Return (X, Y) of the center of cell containing provided text 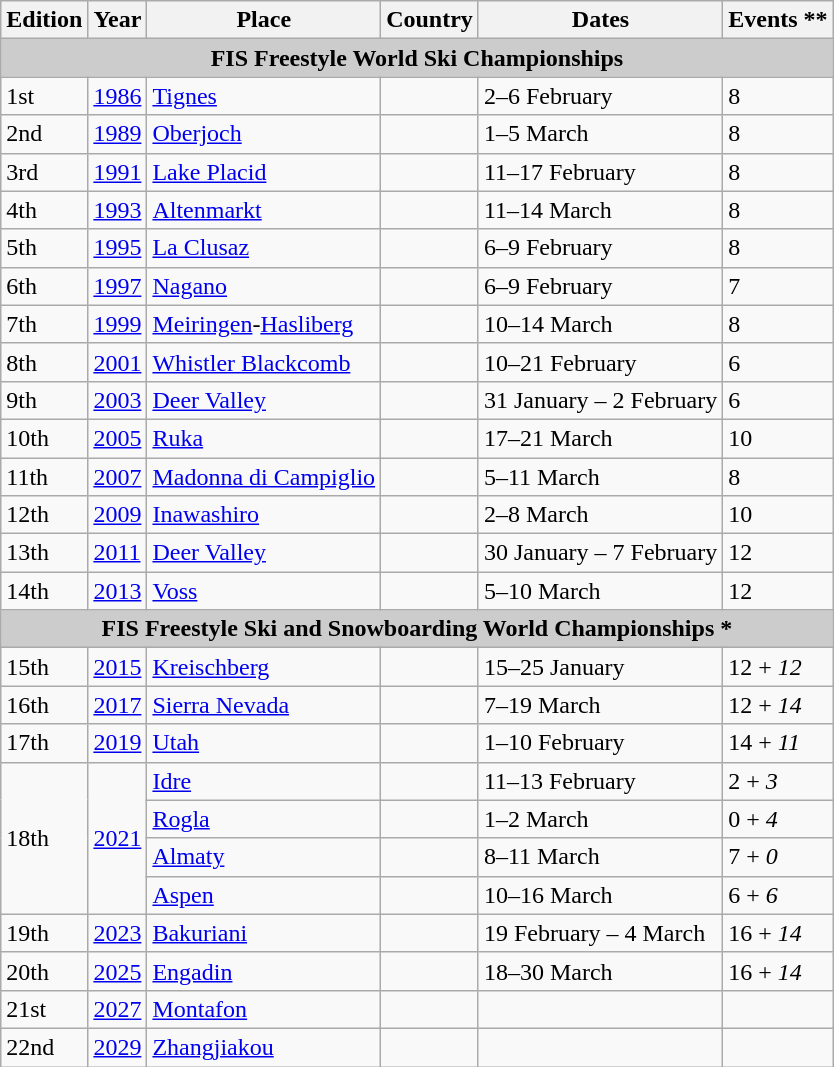
1993 (118, 210)
8–11 March (600, 857)
2029 (118, 1047)
Engadin (264, 971)
17th (44, 743)
7th (44, 324)
10th (44, 438)
1–5 March (600, 134)
Madonna di Campiglio (264, 477)
8th (44, 362)
2003 (118, 400)
18–30 March (600, 971)
Altenmarkt (264, 210)
20th (44, 971)
6th (44, 286)
Tignes (264, 96)
5–10 March (600, 591)
Rogla (264, 819)
10–21 February (600, 362)
2–8 March (600, 515)
Dates (600, 20)
7–19 March (600, 705)
13th (44, 553)
11–13 February (600, 781)
2–6 February (600, 96)
1995 (118, 248)
7 + 0 (778, 857)
1989 (118, 134)
Utah (264, 743)
14th (44, 591)
2021 (118, 838)
Sierra Nevada (264, 705)
4th (44, 210)
15th (44, 667)
17–21 March (600, 438)
La Clusaz (264, 248)
2019 (118, 743)
Idre (264, 781)
10–16 March (600, 895)
22nd (44, 1047)
1st (44, 96)
Inawashiro (264, 515)
19th (44, 933)
Montafon (264, 1009)
31 January – 2 February (600, 400)
16th (44, 705)
1999 (118, 324)
2025 (118, 971)
Voss (264, 591)
Country (430, 20)
12 + 12 (778, 667)
1986 (118, 96)
Lake Placid (264, 172)
12 + 14 (778, 705)
2015 (118, 667)
2017 (118, 705)
3rd (44, 172)
2013 (118, 591)
11–17 February (600, 172)
1–10 February (600, 743)
2001 (118, 362)
2007 (118, 477)
18th (44, 838)
5–11 March (600, 477)
Bakuriani (264, 933)
Meiringen-Hasliberg (264, 324)
6 + 6 (778, 895)
21st (44, 1009)
2023 (118, 933)
FIS Freestyle Ski and Snowboarding World Championships * (417, 629)
14 + 11 (778, 743)
2009 (118, 515)
2 + 3 (778, 781)
Aspen (264, 895)
1991 (118, 172)
Edition (44, 20)
2027 (118, 1009)
FIS Freestyle World Ski Championships (417, 58)
Events ** (778, 20)
19 February – 4 March (600, 933)
9th (44, 400)
Kreischberg (264, 667)
2nd (44, 134)
Zhangjiakou (264, 1047)
2005 (118, 438)
Place (264, 20)
Oberjoch (264, 134)
Nagano (264, 286)
1–2 March (600, 819)
5th (44, 248)
1997 (118, 286)
15–25 January (600, 667)
12th (44, 515)
11th (44, 477)
Year (118, 20)
Ruka (264, 438)
Almaty (264, 857)
10–14 March (600, 324)
11–14 March (600, 210)
Whistler Blackcomb (264, 362)
0 + 4 (778, 819)
2011 (118, 553)
7 (778, 286)
30 January – 7 February (600, 553)
